Capture the cell that displays the provided text and extract its [x, y] central coordinate. 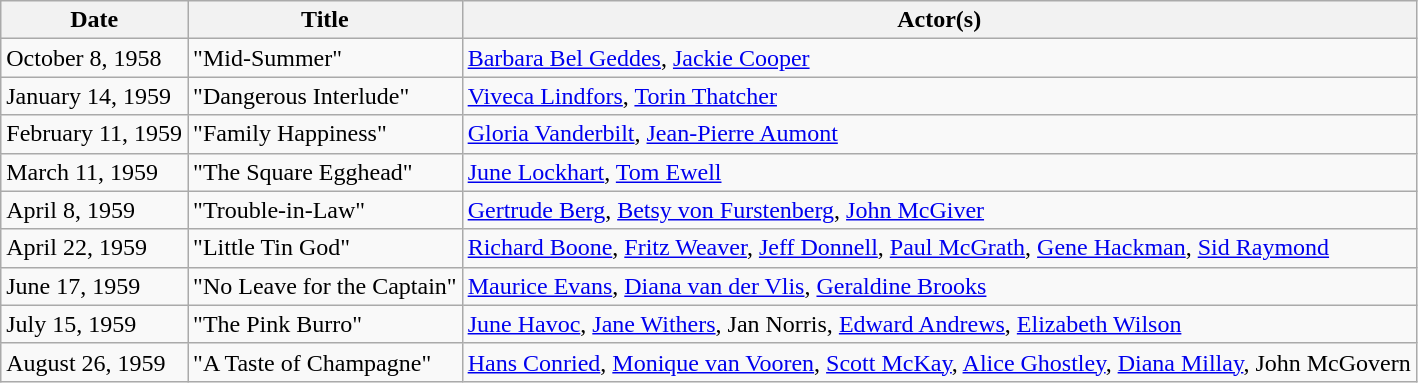
"No Leave for the Captain" [326, 286]
June Lockhart, Tom Ewell [939, 172]
February 11, 1959 [94, 134]
Actor(s) [939, 20]
April 22, 1959 [94, 248]
Gloria Vanderbilt, Jean-Pierre Aumont [939, 134]
"Trouble-in-Law" [326, 210]
Date [94, 20]
June Havoc, Jane Withers, Jan Norris, Edward Andrews, Elizabeth Wilson [939, 324]
March 11, 1959 [94, 172]
October 8, 1958 [94, 58]
August 26, 1959 [94, 362]
"A Taste of Champagne" [326, 362]
July 15, 1959 [94, 324]
Maurice Evans, Diana van der Vlis, Geraldine Brooks [939, 286]
April 8, 1959 [94, 210]
Hans Conried, Monique van Vooren, Scott McKay, Alice Ghostley, Diana Millay, John McGovern [939, 362]
"The Square Egghead" [326, 172]
Richard Boone, Fritz Weaver, Jeff Donnell, Paul McGrath, Gene Hackman, Sid Raymond [939, 248]
Gertrude Berg, Betsy von Furstenberg, John McGiver [939, 210]
"Dangerous Interlude" [326, 96]
Viveca Lindfors, Torin Thatcher [939, 96]
Title [326, 20]
"The Pink Burro" [326, 324]
"Little Tin God" [326, 248]
"Family Happiness" [326, 134]
"Mid-Summer" [326, 58]
Barbara Bel Geddes, Jackie Cooper [939, 58]
January 14, 1959 [94, 96]
June 17, 1959 [94, 286]
